Locate the cell with the specified text and output its [X, Y] center coordinate. 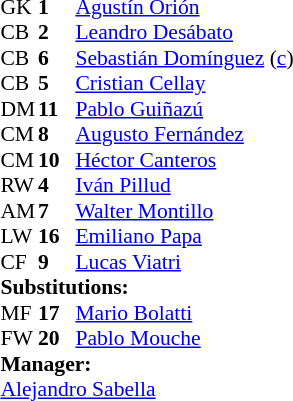
7 [57, 211]
Héctor Canteros [184, 160]
10 [57, 160]
Pablo Mouche [184, 339]
Iván Pillud [184, 185]
Mario Bolatti [184, 313]
17 [57, 313]
DM [19, 109]
6 [57, 58]
MF [19, 313]
Lucas Viatri [184, 262]
LW [19, 237]
Walter Montillo [184, 211]
4 [57, 185]
Emiliano Papa [184, 237]
20 [57, 339]
Augusto Fernández [184, 135]
9 [57, 262]
Sebastián Domínguez (c) [184, 58]
Leandro Desábato [184, 33]
Manager: [146, 364]
RW [19, 185]
Substitutions: [146, 287]
Cristian Cellay [184, 83]
5 [57, 83]
CF [19, 262]
16 [57, 237]
11 [57, 109]
FW [19, 339]
8 [57, 135]
2 [57, 33]
AM [19, 211]
Pablo Guiñazú [184, 109]
